Capture the cell that displays the provided text and extract its (X, Y) central coordinate. 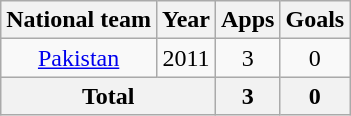
Year (186, 20)
Goals (315, 20)
Apps (248, 20)
Total (108, 96)
2011 (186, 58)
National team (79, 20)
Pakistan (79, 58)
